Determine the [X, Y] coordinate at the center of the cell enclosing the given text.  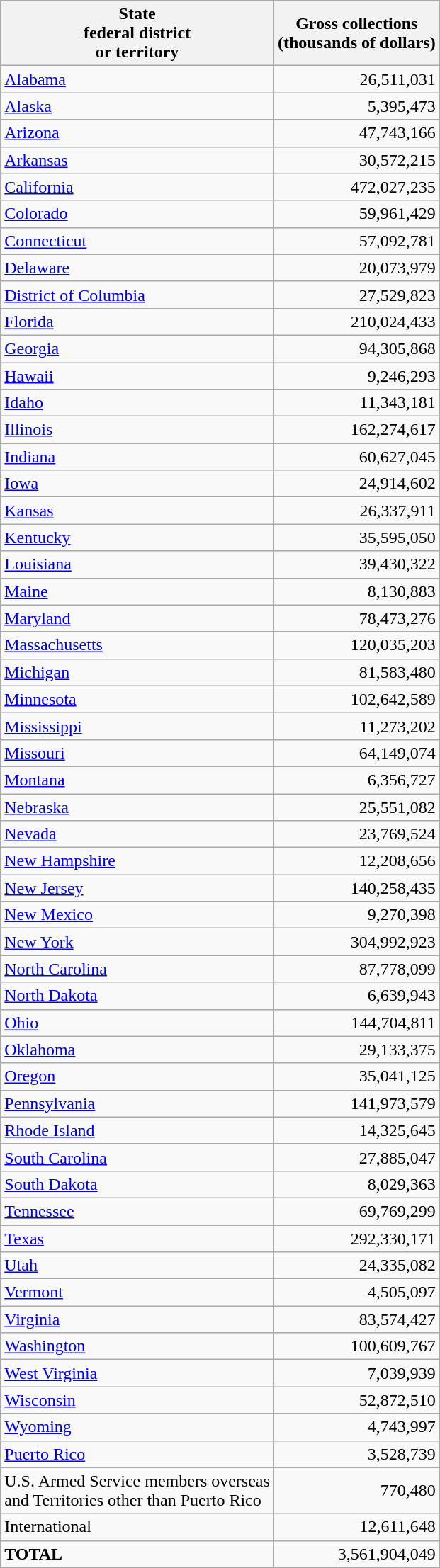
Pennsylvania [137, 1103]
210,024,433 [356, 322]
West Virginia [137, 1373]
Virginia [137, 1319]
California [137, 187]
Oregon [137, 1076]
Connecticut [137, 241]
11,273,202 [356, 726]
8,130,883 [356, 591]
Tennessee [137, 1211]
Wisconsin [137, 1400]
35,595,050 [356, 538]
141,973,579 [356, 1103]
Puerto Rico [137, 1454]
78,473,276 [356, 618]
6,356,727 [356, 780]
94,305,868 [356, 348]
Kentucky [137, 538]
60,627,045 [356, 457]
Ohio [137, 1023]
Oklahoma [137, 1050]
11,343,181 [356, 403]
North Dakota [137, 996]
Vermont [137, 1293]
87,778,099 [356, 969]
New York [137, 942]
Missouri [137, 753]
Texas [137, 1239]
TOTAL [137, 1554]
27,529,823 [356, 295]
Louisiana [137, 564]
8,029,363 [356, 1184]
770,480 [356, 1490]
472,027,235 [356, 187]
3,528,739 [356, 1454]
20,073,979 [356, 268]
292,330,171 [356, 1239]
Florida [137, 322]
12,611,648 [356, 1527]
81,583,480 [356, 672]
Montana [137, 780]
Alaska [137, 106]
83,574,427 [356, 1319]
29,133,375 [356, 1050]
New Hampshire [137, 861]
Indiana [137, 457]
30,572,215 [356, 160]
14,325,645 [356, 1130]
304,992,923 [356, 942]
Maine [137, 591]
144,704,811 [356, 1023]
Iowa [137, 484]
27,885,047 [356, 1157]
South Dakota [137, 1184]
57,092,781 [356, 241]
Idaho [137, 403]
12,208,656 [356, 861]
102,642,589 [356, 699]
4,505,097 [356, 1293]
24,914,602 [356, 484]
24,335,082 [356, 1266]
New Jersey [137, 888]
6,639,943 [356, 996]
23,769,524 [356, 834]
Statefederal district or territory [137, 33]
35,041,125 [356, 1076]
7,039,939 [356, 1373]
New Mexico [137, 915]
Wyoming [137, 1427]
4,743,997 [356, 1427]
162,274,617 [356, 430]
69,769,299 [356, 1211]
Nebraska [137, 807]
Maryland [137, 618]
International [137, 1527]
39,430,322 [356, 564]
U.S. Armed Service members overseasand Territories other than Puerto Rico [137, 1490]
District of Columbia [137, 295]
Washington [137, 1346]
Nevada [137, 834]
47,743,166 [356, 133]
26,337,911 [356, 511]
North Carolina [137, 969]
Alabama [137, 79]
Michigan [137, 672]
South Carolina [137, 1157]
52,872,510 [356, 1400]
9,270,398 [356, 915]
Hawaii [137, 376]
Mississippi [137, 726]
25,551,082 [356, 807]
9,246,293 [356, 376]
Gross collections(thousands of dollars) [356, 33]
Colorado [137, 214]
5,395,473 [356, 106]
Massachusetts [137, 645]
3,561,904,049 [356, 1554]
Rhode Island [137, 1130]
140,258,435 [356, 888]
100,609,767 [356, 1346]
Arkansas [137, 160]
Delaware [137, 268]
Arizona [137, 133]
64,149,074 [356, 753]
Utah [137, 1266]
59,961,429 [356, 214]
Kansas [137, 511]
Illinois [137, 430]
120,035,203 [356, 645]
26,511,031 [356, 79]
Minnesota [137, 699]
Georgia [137, 348]
